Pinpoint the cell where the given text exists, returning its (x, y) midpoint coordinate. 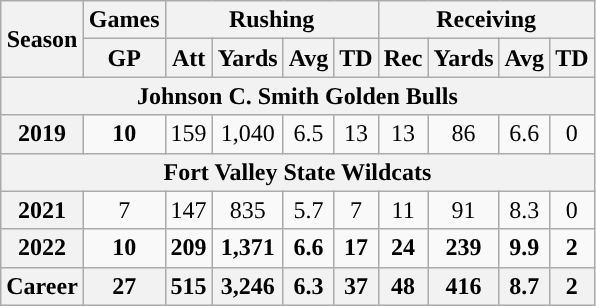
159 (188, 134)
Johnson C. Smith Golden Bulls (298, 96)
24 (403, 248)
1,040 (248, 134)
3,246 (248, 286)
6.5 (308, 134)
11 (403, 210)
37 (356, 286)
Rushing (272, 20)
2022 (42, 248)
Receiving (486, 20)
147 (188, 210)
GP (124, 58)
8.7 (524, 286)
Career (42, 286)
Games (124, 20)
91 (464, 210)
Fort Valley State Wildcats (298, 172)
48 (403, 286)
2021 (42, 210)
8.3 (524, 210)
416 (464, 286)
6.3 (308, 286)
17 (356, 248)
515 (188, 286)
86 (464, 134)
Season (42, 39)
835 (248, 210)
1,371 (248, 248)
209 (188, 248)
Rec (403, 58)
2019 (42, 134)
5.7 (308, 210)
27 (124, 286)
239 (464, 248)
Att (188, 58)
9.9 (524, 248)
